Determine the [X, Y] coordinate at the center of the cell enclosing the given text.  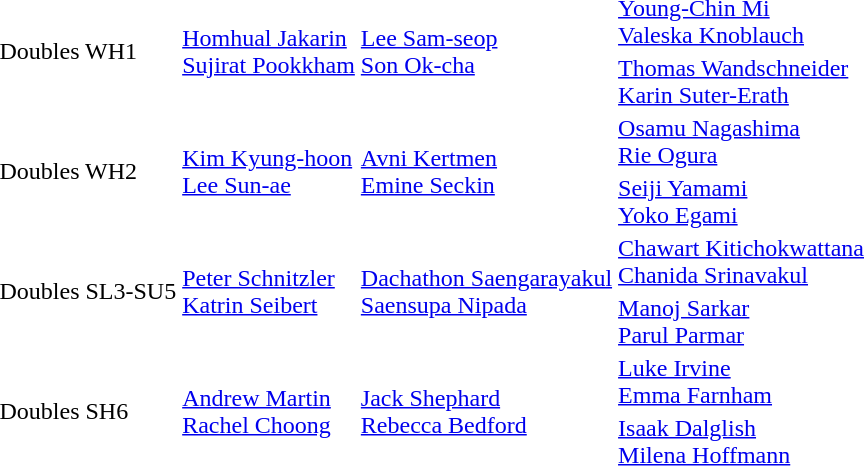
Kim Kyung-hoon Lee Sun-ae [269, 172]
Dachathon Saengarayakul Saensupa Nipada [486, 292]
Peter Schnitzler Katrin Seibert [269, 292]
Avni Kertmen Emine Seckin [486, 172]
